Detect which cell encompasses the target text, then output its [x, y] center coordinate. 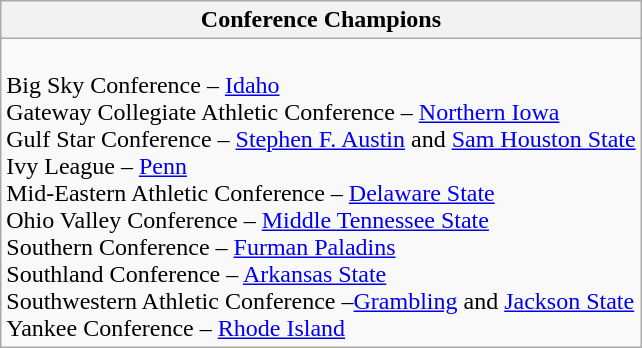
Conference Champions [321, 20]
